From the cell containing the given text, extract its center point as [X, Y] coordinate. 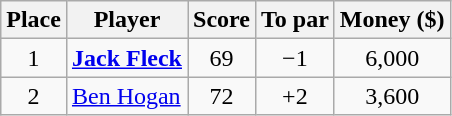
Money ($) [392, 20]
+2 [294, 96]
Place [34, 20]
Player [126, 20]
Score [222, 20]
−1 [294, 58]
2 [34, 96]
6,000 [392, 58]
1 [34, 58]
3,600 [392, 96]
To par [294, 20]
Ben Hogan [126, 96]
69 [222, 58]
72 [222, 96]
Jack Fleck [126, 58]
